Search for the cell housing the specified text and yield its [X, Y] center coordinate. 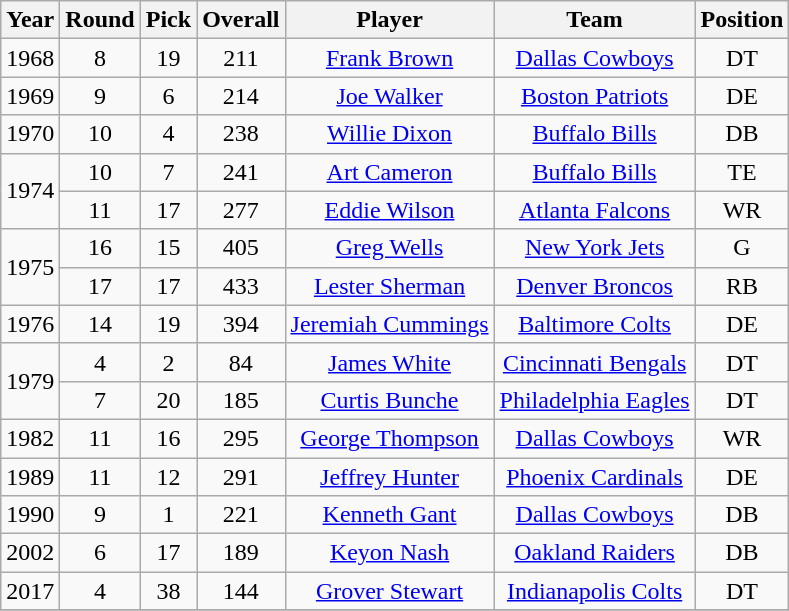
12 [168, 477]
1 [168, 515]
Jeremiah Cummings [390, 324]
144 [241, 591]
238 [241, 134]
Position [742, 20]
Player [390, 20]
Philadelphia Eagles [594, 400]
185 [241, 400]
241 [241, 172]
38 [168, 591]
295 [241, 438]
1968 [30, 58]
Willie Dixon [390, 134]
G [742, 248]
Joe Walker [390, 96]
189 [241, 553]
Round [100, 20]
221 [241, 515]
433 [241, 286]
2017 [30, 591]
405 [241, 248]
84 [241, 362]
Eddie Wilson [390, 210]
15 [168, 248]
Greg Wells [390, 248]
Pick [168, 20]
1969 [30, 96]
2 [168, 362]
Cincinnati Bengals [594, 362]
1975 [30, 267]
Denver Broncos [594, 286]
1970 [30, 134]
14 [100, 324]
Overall [241, 20]
8 [100, 58]
Oakland Raiders [594, 553]
1990 [30, 515]
Team [594, 20]
1982 [30, 438]
TE [742, 172]
Atlanta Falcons [594, 210]
Indianapolis Colts [594, 591]
1989 [30, 477]
20 [168, 400]
Lester Sherman [390, 286]
Art Cameron [390, 172]
Baltimore Colts [594, 324]
394 [241, 324]
1979 [30, 381]
Year [30, 20]
George Thompson [390, 438]
277 [241, 210]
James White [390, 362]
214 [241, 96]
Grover Stewart [390, 591]
New York Jets [594, 248]
Boston Patriots [594, 96]
291 [241, 477]
Frank Brown [390, 58]
2002 [30, 553]
Jeffrey Hunter [390, 477]
Kenneth Gant [390, 515]
1974 [30, 191]
Phoenix Cardinals [594, 477]
1976 [30, 324]
Curtis Bunche [390, 400]
RB [742, 286]
Keyon Nash [390, 553]
211 [241, 58]
